Capture the cell that displays the provided text and extract its (x, y) central coordinate. 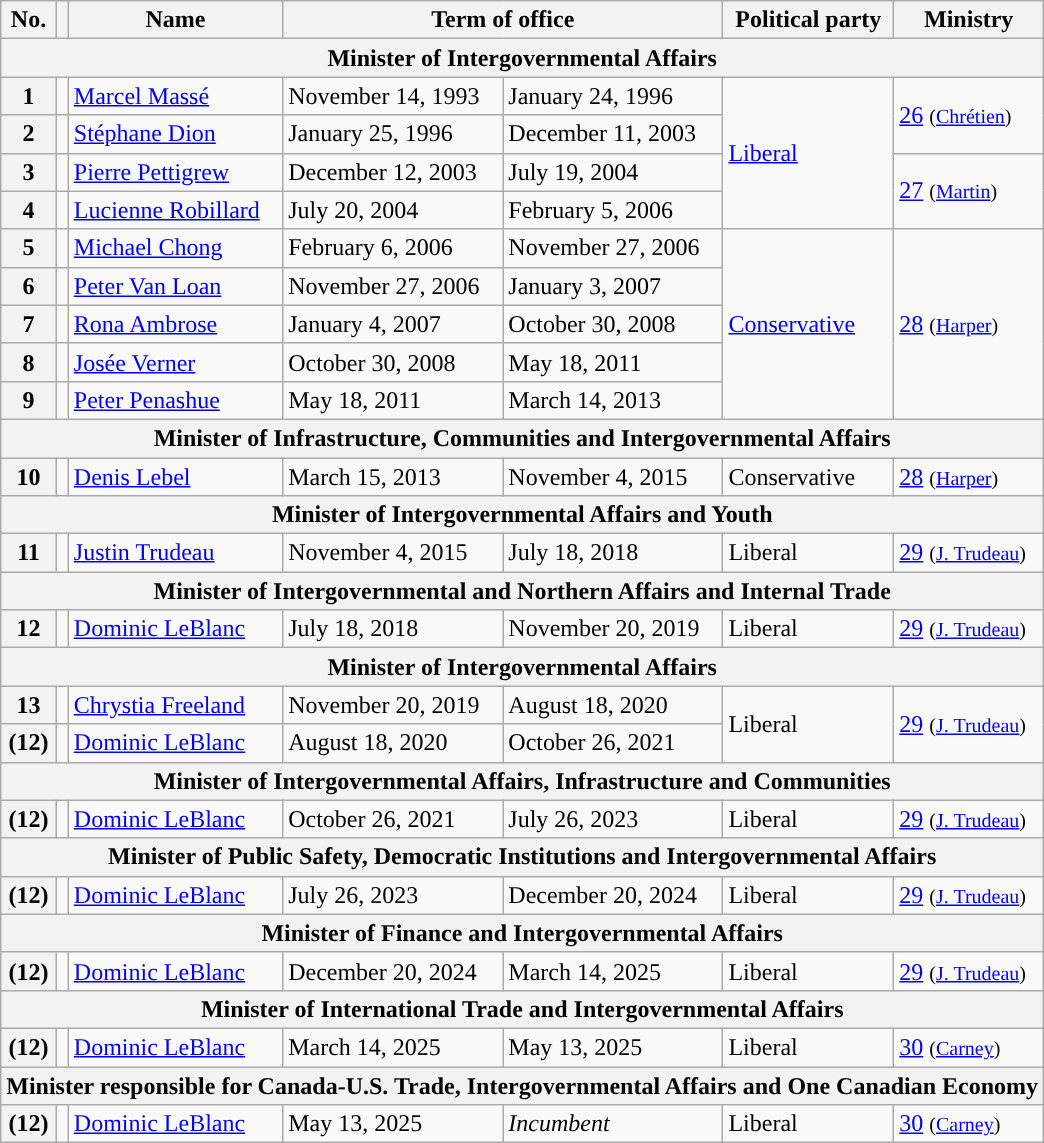
2 (29, 134)
February 6, 2006 (393, 248)
Marcel Massé (175, 96)
Minister of Infrastructure, Communities and Intergovernmental Affairs (522, 438)
January 3, 2007 (613, 286)
December 11, 2003 (613, 134)
March 14, 2013 (613, 400)
9 (29, 400)
8 (29, 362)
4 (29, 210)
Minister of Intergovernmental Affairs, Infrastructure and Communities (522, 781)
26 (Chrétien) (969, 115)
Peter Van Loan (175, 286)
July 19, 2004 (613, 172)
Name (175, 20)
13 (29, 705)
Minister of Intergovernmental and Northern Affairs and Internal Trade (522, 591)
Chrystia Freeland (175, 705)
Denis Lebel (175, 477)
Josée Verner (175, 362)
Term of office (503, 20)
1 (29, 96)
Minister of Public Safety, Democratic Institutions and Intergovernmental Affairs (522, 857)
11 (29, 553)
5 (29, 248)
Lucienne Robillard (175, 210)
Pierre Pettigrew (175, 172)
Ministry (969, 20)
January 4, 2007 (393, 324)
27 (Martin) (969, 191)
January 24, 1996 (613, 96)
6 (29, 286)
Political party (808, 20)
No. (29, 20)
Minister of Finance and Intergovernmental Affairs (522, 933)
10 (29, 477)
3 (29, 172)
Minister responsible for Canada-U.S. Trade, Intergovernmental Affairs and One Canadian Economy (522, 1085)
Minister of Intergovernmental Affairs and Youth (522, 515)
Stéphane Dion (175, 134)
Rona Ambrose (175, 324)
Peter Penashue (175, 400)
Justin Trudeau (175, 553)
February 5, 2006 (613, 210)
Incumbent (613, 1124)
Michael Chong (175, 248)
December 12, 2003 (393, 172)
January 25, 1996 (393, 134)
7 (29, 324)
July 20, 2004 (393, 210)
12 (29, 629)
Minister of International Trade and Intergovernmental Affairs (522, 1009)
March 15, 2013 (393, 477)
November 14, 1993 (393, 96)
